Search for the cell housing the specified text and yield its [X, Y] center coordinate. 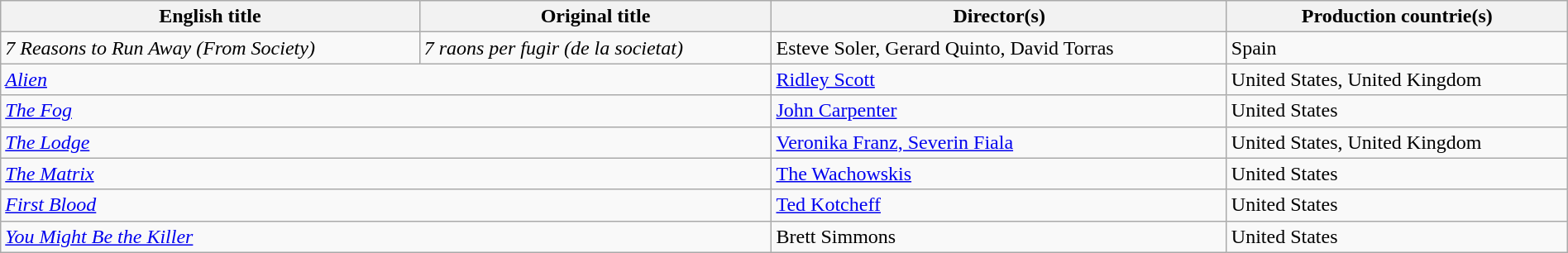
Production countrie(s) [1397, 17]
Director(s) [999, 17]
John Carpenter [999, 111]
The Wachowskis [999, 174]
7 Reasons to Run Away (From Society) [210, 48]
Veronika Franz, Severin Fiala [999, 142]
Spain [1397, 48]
The Lodge [386, 142]
Brett Simmons [999, 236]
First Blood [386, 205]
Alien [386, 79]
English title [210, 17]
Ted Kotcheff [999, 205]
You Might Be the Killer [386, 236]
Ridley Scott [999, 79]
7 raons per fugir (de la societat) [595, 48]
Esteve Soler, Gerard Quinto, David Torras [999, 48]
The Matrix [386, 174]
The Fog [386, 111]
Original title [595, 17]
